Return (x, y) of the center of cell containing provided text 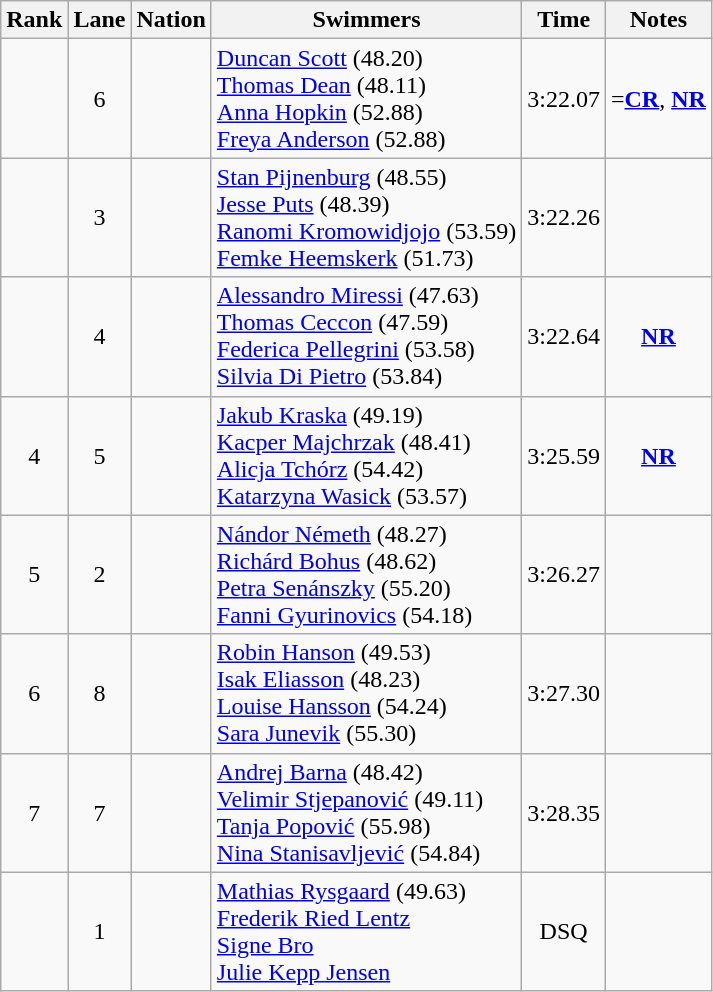
2 (100, 574)
3:27.30 (564, 694)
3:22.07 (564, 98)
Rank (34, 20)
=CR, NR (658, 98)
Robin Hanson (49.53)Isak Eliasson (48.23)Louise Hansson (54.24)Sara Junevik (55.30) (366, 694)
3:28.35 (564, 812)
Stan Pijnenburg (48.55)Jesse Puts (48.39)Ranomi Kromowidjojo (53.59)Femke Heemskerk (51.73) (366, 218)
3:22.26 (564, 218)
Lane (100, 20)
Notes (658, 20)
Jakub Kraska (49.19)Kacper Majchrzak (48.41)Alicja Tchórz (54.42)Katarzyna Wasick (53.57) (366, 456)
Time (564, 20)
Duncan Scott (48.20)Thomas Dean (48.11)Anna Hopkin (52.88)Freya Anderson (52.88) (366, 98)
8 (100, 694)
Nándor Németh (48.27)Richárd Bohus (48.62)Petra Senánszky (55.20)Fanni Gyurinovics (54.18) (366, 574)
Mathias Rysgaard (49.63)Frederik Ried LentzSigne BroJulie Kepp Jensen (366, 932)
3 (100, 218)
Andrej Barna (48.42)Velimir Stjepanović (49.11)Tanja Popović (55.98)Nina Stanisavljević (54.84) (366, 812)
Alessandro Miressi (47.63)Thomas Ceccon (47.59)Federica Pellegrini (53.58)Silvia Di Pietro (53.84) (366, 336)
Swimmers (366, 20)
DSQ (564, 932)
1 (100, 932)
3:25.59 (564, 456)
3:22.64 (564, 336)
3:26.27 (564, 574)
Nation (171, 20)
